Capture the cell that displays the provided text and extract its (X, Y) central coordinate. 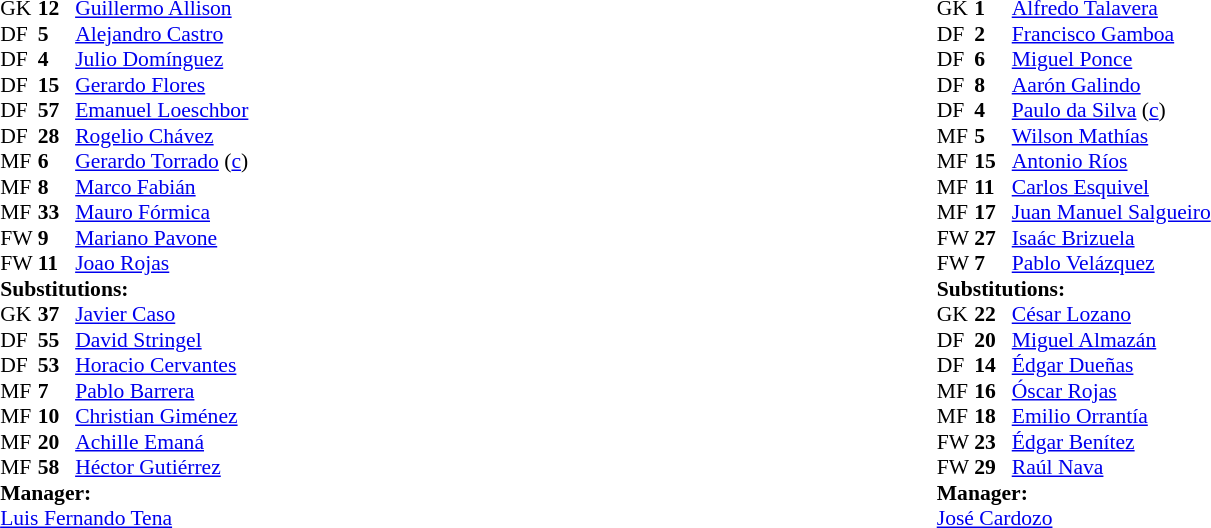
Mariano Pavone (162, 238)
Antonio Ríos (1112, 161)
55 (57, 340)
2 (993, 34)
58 (57, 467)
27 (993, 238)
César Lozano (1112, 315)
16 (993, 391)
Joao Rojas (162, 263)
Carlos Esquivel (1112, 187)
Pablo Velázquez (1112, 263)
Christian Giménez (162, 417)
17 (993, 213)
Emilio Orrantía (1112, 417)
Isaác Brizuela (1112, 238)
33 (57, 213)
9 (57, 238)
Gerardo Torrado (c) (162, 161)
Achille Emaná (162, 442)
Miguel Almazán (1112, 340)
37 (57, 315)
Óscar Rojas (1112, 391)
53 (57, 365)
14 (993, 365)
Édgar Benítez (1112, 442)
18 (993, 417)
Horacio Cervantes (162, 365)
Rogelio Chávez (162, 136)
28 (57, 136)
Marco Fabián (162, 187)
Paulo da Silva (c) (1112, 111)
22 (993, 315)
57 (57, 111)
Gerardo Flores (162, 85)
Javier Caso (162, 315)
Alejandro Castro (162, 34)
Mauro Fórmica (162, 213)
Julio Domínguez (162, 59)
Héctor Gutiérrez (162, 467)
Emanuel Loeschbor (162, 111)
David Stringel (162, 340)
Édgar Dueñas (1112, 365)
Raúl Nava (1112, 467)
Francisco Gamboa (1112, 34)
23 (993, 442)
10 (57, 417)
Wilson Mathías (1112, 136)
Aarón Galindo (1112, 85)
Miguel Ponce (1112, 59)
Pablo Barrera (162, 391)
Juan Manuel Salgueiro (1112, 213)
29 (993, 467)
